Find where the given text appears and provide that cell's center as [X, Y] coordinate. 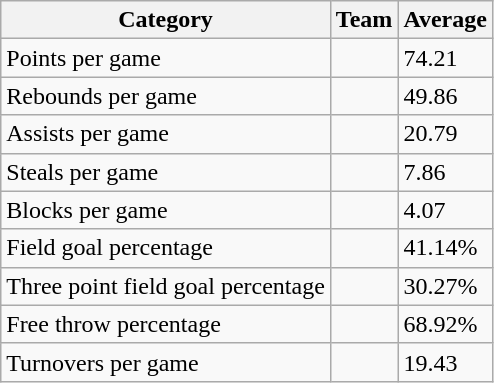
Assists per game [166, 134]
4.07 [446, 210]
74.21 [446, 58]
Points per game [166, 58]
Steals per game [166, 172]
Free throw percentage [166, 324]
49.86 [446, 96]
Rebounds per game [166, 96]
Turnovers per game [166, 362]
Blocks per game [166, 210]
68.92% [446, 324]
Category [166, 20]
20.79 [446, 134]
19.43 [446, 362]
41.14% [446, 248]
Team [364, 20]
7.86 [446, 172]
Average [446, 20]
Field goal percentage [166, 248]
Three point field goal percentage [166, 286]
30.27% [446, 286]
